Capture the cell that displays the provided text and extract its [x, y] central coordinate. 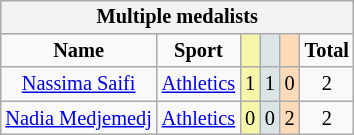
Nadia Medjemedj [78, 118]
Multiple medalists [176, 17]
Sport [198, 51]
Nassima Saifi [78, 84]
Name [78, 51]
Total [327, 51]
